Scan for the cell matching the given text and deliver its (x, y) coordinate at center. 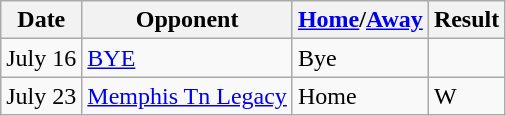
Memphis Tn Legacy (188, 96)
July 16 (42, 58)
W (466, 96)
Date (42, 20)
Bye (360, 58)
Home (360, 96)
Result (466, 20)
Home/Away (360, 20)
BYE (188, 58)
July 23 (42, 96)
Opponent (188, 20)
